Detect which cell encompasses the target text, then output its (X, Y) center coordinate. 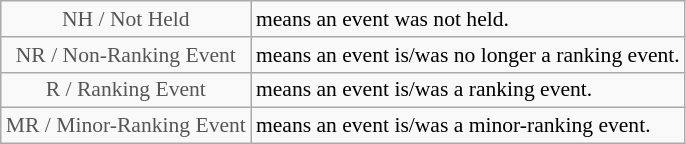
NH / Not Held (126, 19)
means an event is/was a ranking event. (468, 90)
means an event was not held. (468, 19)
means an event is/was a minor-ranking event. (468, 126)
NR / Non-Ranking Event (126, 55)
means an event is/was no longer a ranking event. (468, 55)
MR / Minor-Ranking Event (126, 126)
R / Ranking Event (126, 90)
